Extract the [X, Y] coordinate from the center of the cell holding the provided text.  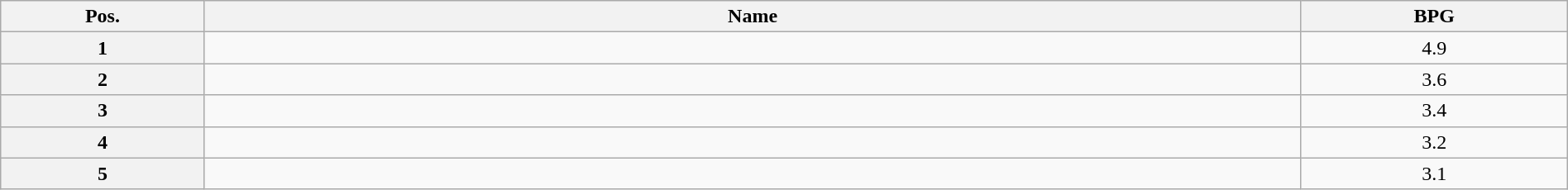
BPG [1434, 17]
3.4 [1434, 111]
3.2 [1434, 142]
4.9 [1434, 48]
1 [103, 48]
2 [103, 79]
3.1 [1434, 173]
3 [103, 111]
5 [103, 173]
Name [753, 17]
3.6 [1434, 79]
Pos. [103, 17]
4 [103, 142]
